Capture the cell that displays the provided text and extract its [X, Y] central coordinate. 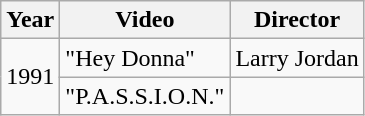
Larry Jordan [297, 58]
"P.A.S.S.I.O.N." [145, 96]
Director [297, 20]
Year [30, 20]
"Hey Donna" [145, 58]
Video [145, 20]
1991 [30, 77]
